From the cell containing the given text, extract its center point as (x, y) coordinate. 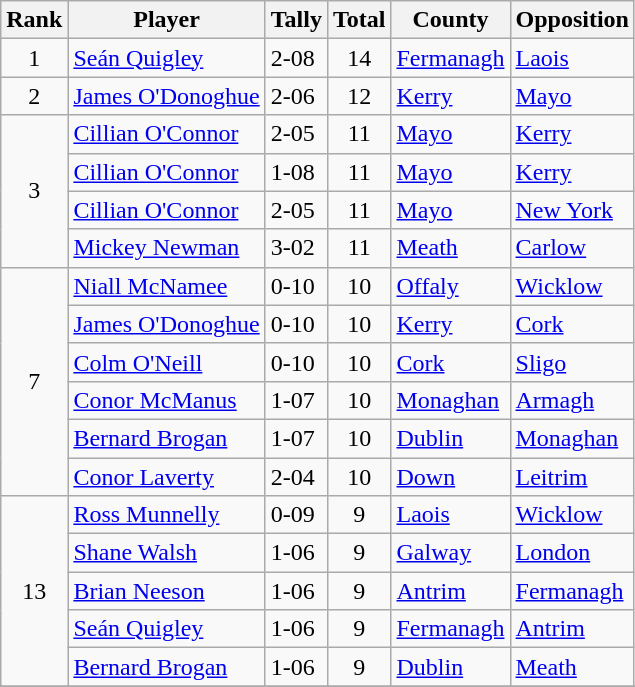
Player (166, 20)
14 (359, 58)
Leitrim (572, 477)
2-06 (296, 96)
Offaly (450, 286)
1 (34, 58)
Opposition (572, 20)
Conor McManus (166, 400)
1-08 (296, 172)
Total (359, 20)
Down (450, 477)
2-04 (296, 477)
2-08 (296, 58)
3 (34, 191)
Ross Munnelly (166, 515)
Rank (34, 20)
Carlow (572, 248)
Armagh (572, 400)
Galway (450, 553)
Shane Walsh (166, 553)
0-09 (296, 515)
Brian Neeson (166, 591)
Colm O'Neill (166, 362)
Tally (296, 20)
12 (359, 96)
Conor Laverty (166, 477)
7 (34, 381)
Mickey Newman (166, 248)
3-02 (296, 248)
Niall McNamee (166, 286)
County (450, 20)
13 (34, 591)
New York (572, 210)
2 (34, 96)
London (572, 553)
Sligo (572, 362)
